Provide the [X, Y] coordinate of the cell's center where the given text is located.  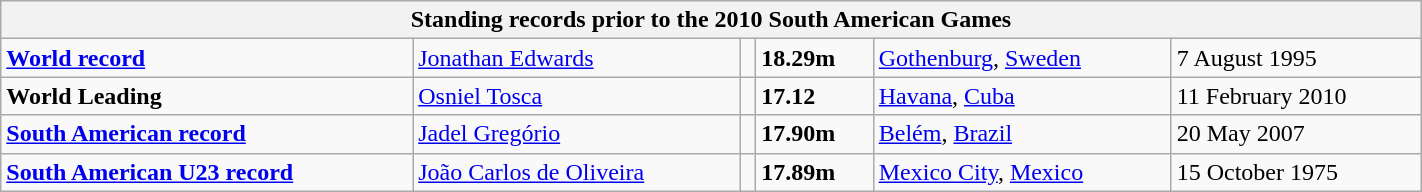
Jadel Gregório [577, 134]
17.89m [815, 172]
11 February 2010 [1296, 96]
Standing records prior to the 2010 South American Games [711, 20]
Belém, Brazil [1022, 134]
World Leading [207, 96]
17.12 [815, 96]
World record [207, 58]
Gothenburg, Sweden [1022, 58]
Jonathan Edwards [577, 58]
17.90m [815, 134]
20 May 2007 [1296, 134]
18.29m [815, 58]
15 October 1975 [1296, 172]
Osniel Tosca [577, 96]
Havana, Cuba [1022, 96]
South American U23 record [207, 172]
João Carlos de Oliveira [577, 172]
7 August 1995 [1296, 58]
Mexico City, Mexico [1022, 172]
South American record [207, 134]
